Scan for the cell matching the given text and deliver its [x, y] coordinate at center. 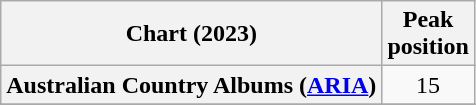
Chart (2023) [192, 34]
15 [428, 85]
Australian Country Albums (ARIA) [192, 85]
Peakposition [428, 34]
